Determine the (x, y) coordinate at the center of the cell enclosing the given text.  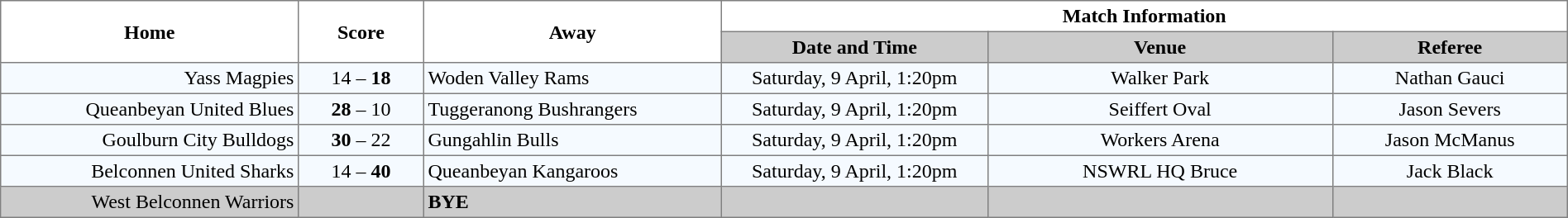
Match Information (1145, 17)
Woden Valley Rams (572, 78)
Queanbeyan United Blues (150, 109)
BYE (572, 202)
Yass Magpies (150, 78)
14 – 18 (361, 78)
30 – 22 (361, 140)
Nathan Gauci (1450, 78)
Walker Park (1159, 78)
Date and Time (854, 47)
Gungahlin Bulls (572, 140)
Tuggeranong Bushrangers (572, 109)
Home (150, 31)
Score (361, 31)
Away (572, 31)
14 – 40 (361, 171)
Workers Arena (1159, 140)
Venue (1159, 47)
Belconnen United Sharks (150, 171)
Jason McManus (1450, 140)
West Belconnen Warriors (150, 202)
Queanbeyan Kangaroos (572, 171)
Referee (1450, 47)
28 – 10 (361, 109)
Jack Black (1450, 171)
Goulburn City Bulldogs (150, 140)
NSWRL HQ Bruce (1159, 171)
Seiffert Oval (1159, 109)
Jason Severs (1450, 109)
